For the text-containing cell, return its midpoint in [X, Y] coordinate format. 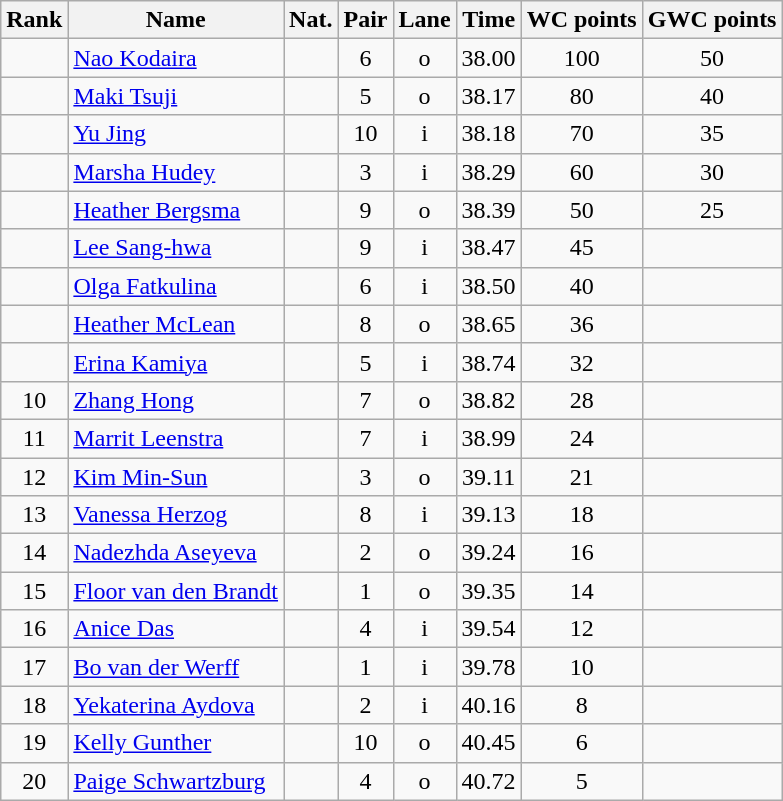
Zhang Hong [176, 400]
39.13 [488, 515]
24 [582, 438]
15 [34, 591]
36 [582, 324]
Anice Das [176, 629]
Lane [424, 20]
Olga Fatkulina [176, 286]
38.39 [488, 210]
25 [712, 210]
GWC points [712, 20]
Vanessa Herzog [176, 515]
39.78 [488, 667]
Kim Min-Sun [176, 477]
30 [712, 172]
38.74 [488, 362]
70 [582, 134]
40.16 [488, 705]
Pair [366, 20]
28 [582, 400]
Nat. [311, 20]
Erina Kamiya [176, 362]
40.72 [488, 781]
32 [582, 362]
Heather Bergsma [176, 210]
Nadezhda Aseyeva [176, 553]
20 [34, 781]
Yu Jing [176, 134]
38.82 [488, 400]
21 [582, 477]
38.47 [488, 248]
Bo van der Werff [176, 667]
39.54 [488, 629]
Lee Sang-hwa [176, 248]
38.65 [488, 324]
38.50 [488, 286]
13 [34, 515]
Paige Schwartzburg [176, 781]
60 [582, 172]
WC points [582, 20]
Maki Tsuji [176, 96]
Name [176, 20]
39.24 [488, 553]
Yekaterina Aydova [176, 705]
45 [582, 248]
35 [712, 134]
38.29 [488, 172]
Heather McLean [176, 324]
40.45 [488, 743]
38.18 [488, 134]
19 [34, 743]
Floor van den Brandt [176, 591]
39.11 [488, 477]
Marrit Leenstra [176, 438]
Time [488, 20]
Rank [34, 20]
17 [34, 667]
38.99 [488, 438]
80 [582, 96]
Marsha Hudey [176, 172]
Kelly Gunther [176, 743]
Nao Kodaira [176, 58]
11 [34, 438]
38.17 [488, 96]
100 [582, 58]
39.35 [488, 591]
38.00 [488, 58]
